Detect which cell encompasses the target text, then output its (X, Y) center coordinate. 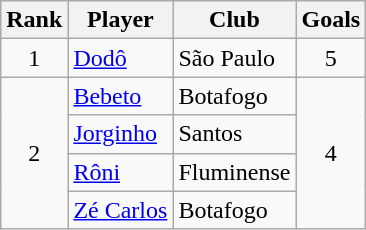
Rôni (120, 172)
Bebeto (120, 96)
Goals (331, 20)
Dodô (120, 58)
1 (34, 58)
Player (120, 20)
2 (34, 153)
Santos (234, 134)
São Paulo (234, 58)
Jorginho (120, 134)
5 (331, 58)
4 (331, 153)
Club (234, 20)
Fluminense (234, 172)
Rank (34, 20)
Zé Carlos (120, 210)
